Output the (x, y) coordinate of the center of the cell containing the given text.  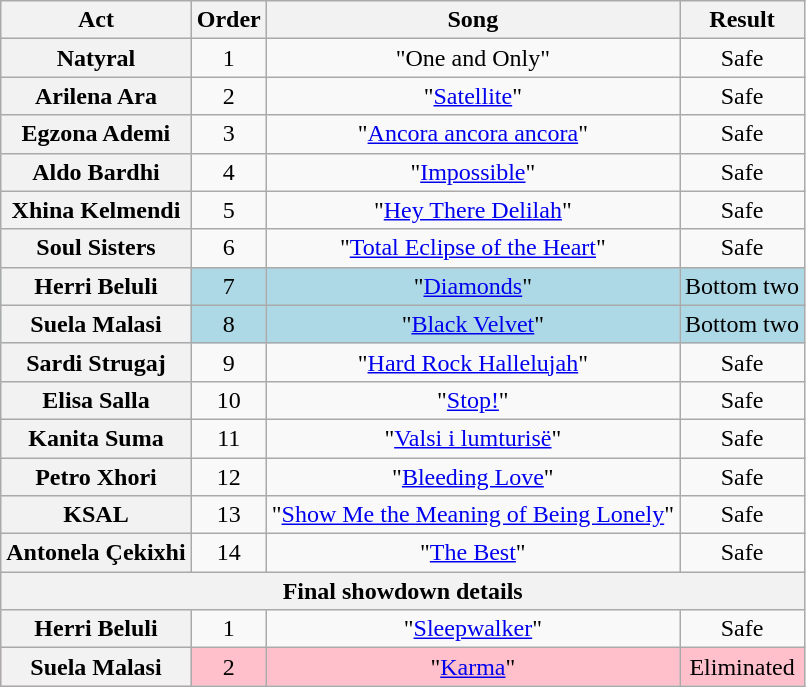
4 (228, 172)
"Hey There Delilah" (472, 210)
Petro Xhori (96, 477)
9 (228, 362)
Egzona Ademi (96, 134)
"Diamonds" (472, 286)
Xhina Kelmendi (96, 210)
"Impossible" (472, 172)
Sardi Strugaj (96, 362)
Result (742, 20)
Soul Sisters (96, 248)
"Black Velvet" (472, 324)
"Stop!" (472, 400)
8 (228, 324)
Eliminated (742, 667)
Order (228, 20)
"Valsi i lumturisë" (472, 438)
"Total Eclipse of the Heart" (472, 248)
Aldo Bardhi (96, 172)
Final showdown details (403, 591)
10 (228, 400)
Song (472, 20)
7 (228, 286)
"Bleeding Love" (472, 477)
5 (228, 210)
"The Best" (472, 553)
Kanita Suma (96, 438)
14 (228, 553)
Natyral (96, 58)
11 (228, 438)
Act (96, 20)
6 (228, 248)
"One and Only" (472, 58)
KSAL (96, 515)
"Show Me the Meaning of Being Lonely" (472, 515)
"Sleepwalker" (472, 629)
"Karma" (472, 667)
Elisa Salla (96, 400)
"Satellite" (472, 96)
13 (228, 515)
"Ancora ancora ancora" (472, 134)
Arilena Ara (96, 96)
"Hard Rock Hallelujah" (472, 362)
Antonela Çekixhi (96, 553)
12 (228, 477)
3 (228, 134)
